For the text-containing cell, return its midpoint in (X, Y) coordinate format. 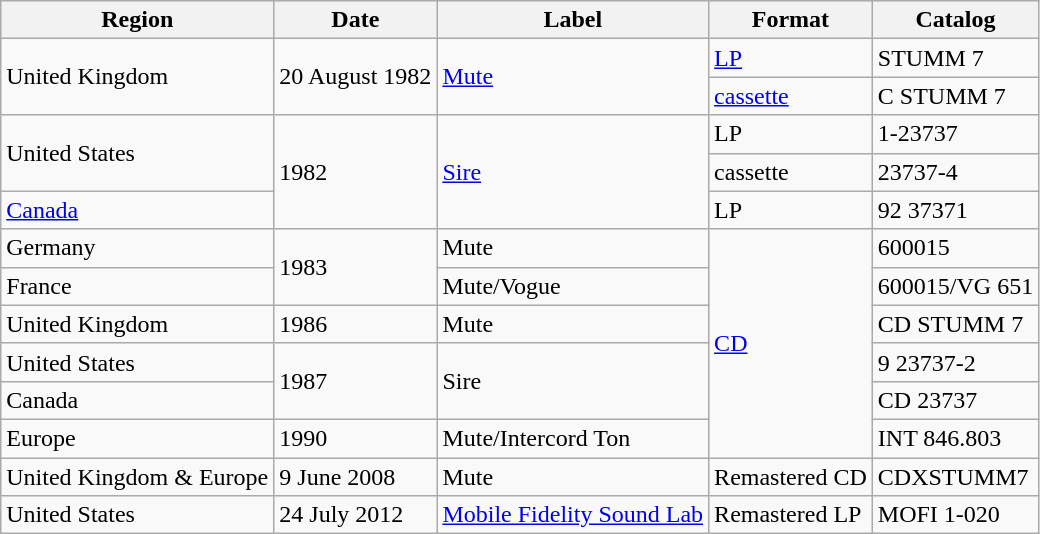
Germany (138, 248)
9 23737-2 (955, 362)
1990 (356, 438)
CDXSTUMM7 (955, 477)
1986 (356, 324)
1983 (356, 267)
9 June 2008 (356, 477)
Region (138, 20)
24 July 2012 (356, 515)
Mobile Fidelity Sound Lab (573, 515)
United Kingdom & Europe (138, 477)
France (138, 286)
600015 (955, 248)
C STUMM 7 (955, 96)
Remastered LP (791, 515)
INT 846.803 (955, 438)
CD (791, 343)
1982 (356, 172)
MOFI 1-020 (955, 515)
1987 (356, 381)
23737-4 (955, 172)
Format (791, 20)
20 August 1982 (356, 77)
Remastered CD (791, 477)
600015/VG 651 (955, 286)
92 37371 (955, 210)
1-23737 (955, 134)
Europe (138, 438)
CD 23737 (955, 400)
Label (573, 20)
Catalog (955, 20)
Mute/Vogue (573, 286)
CD STUMM 7 (955, 324)
STUMM 7 (955, 58)
Mute/Intercord Ton (573, 438)
Date (356, 20)
